Pinpoint the cell where the given text exists, returning its [X, Y] midpoint coordinate. 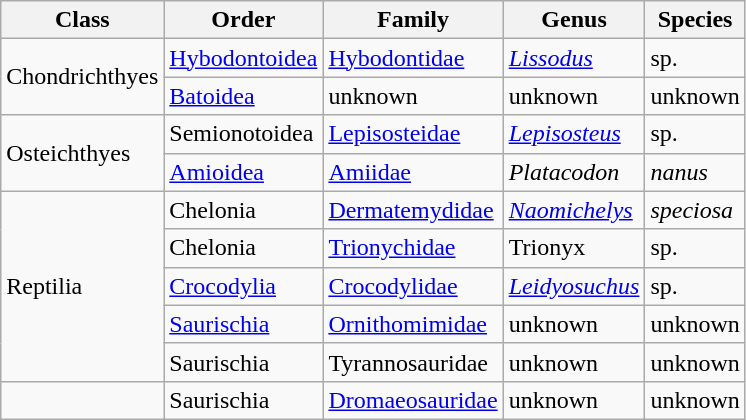
Species [695, 20]
Semionotoidea [244, 134]
Tyrannosauridae [413, 362]
speciosa [695, 210]
Osteichthyes [82, 153]
Hybodontoidea [244, 58]
Class [82, 20]
Dromaeosauridae [413, 400]
Naomichelys [574, 210]
Platacodon [574, 172]
Trionychidae [413, 248]
Lepisosteidae [413, 134]
Trionyx [574, 248]
Amioidea [244, 172]
Batoidea [244, 96]
Lissodus [574, 58]
nanus [695, 172]
Reptilia [82, 286]
Order [244, 20]
Amiidae [413, 172]
Family [413, 20]
Dermatemydidae [413, 210]
Lepisosteus [574, 134]
Ornithomimidae [413, 324]
Crocodylidae [413, 286]
Hybodontidae [413, 58]
Chondrichthyes [82, 77]
Leidyosuchus [574, 286]
Crocodylia [244, 286]
Genus [574, 20]
